Detect which cell encompasses the target text, then output its (X, Y) center coordinate. 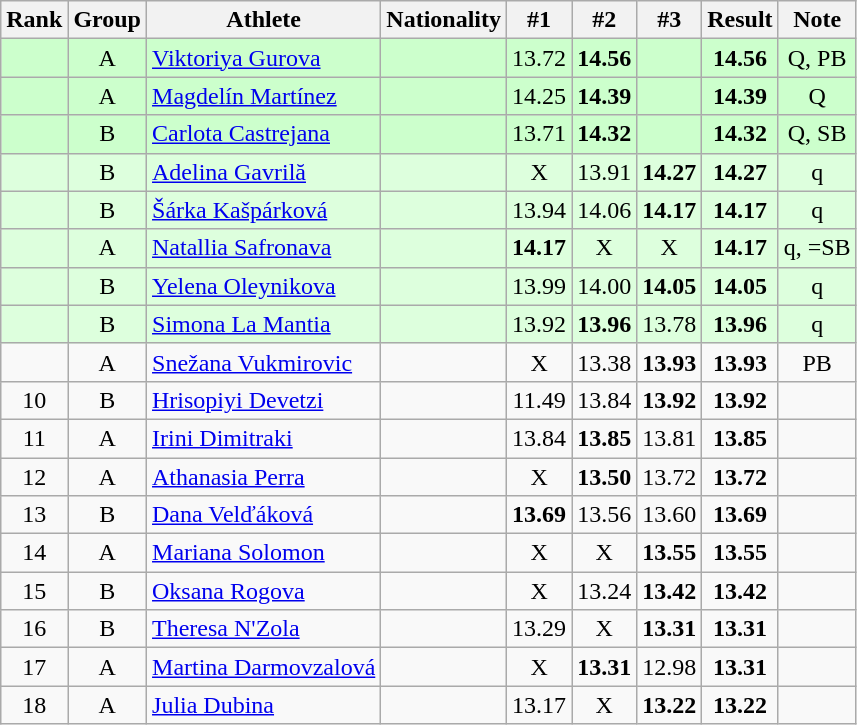
Hrisopiyi Devetzi (264, 400)
Note (817, 20)
15 (34, 591)
10 (34, 400)
Šárka Kašpárková (264, 210)
13.78 (670, 324)
Yelena Oleynikova (264, 286)
12 (34, 477)
Dana Velďáková (264, 515)
Result (740, 20)
Nationality (444, 20)
11 (34, 438)
13.81 (670, 438)
13.56 (604, 515)
14 (34, 553)
18 (34, 705)
16 (34, 629)
13.38 (604, 362)
12.98 (670, 667)
Theresa N'Zola (264, 629)
Magdelín Martínez (264, 96)
Athlete (264, 20)
13.91 (604, 172)
11.49 (540, 400)
17 (34, 667)
Snežana Vukmirovic (264, 362)
14.06 (604, 210)
Group (108, 20)
Irini Dimitraki (264, 438)
13.50 (604, 477)
13.71 (540, 134)
Adelina Gavrilă (264, 172)
Rank (34, 20)
13.99 (540, 286)
Q, SB (817, 134)
Q (817, 96)
Q, PB (817, 58)
13.29 (540, 629)
Oksana Rogova (264, 591)
#3 (670, 20)
Carlota Castrejana (264, 134)
13.17 (540, 705)
14.25 (540, 96)
Natallia Safronava (264, 248)
Athanasia Perra (264, 477)
#1 (540, 20)
13 (34, 515)
q, =SB (817, 248)
Simona La Mantia (264, 324)
Mariana Solomon (264, 553)
Julia Dubina (264, 705)
PB (817, 362)
Martina Darmovzalová (264, 667)
13.94 (540, 210)
13.60 (670, 515)
#2 (604, 20)
Viktoriya Gurova (264, 58)
14.00 (604, 286)
13.24 (604, 591)
